Return [x, y] of the center of cell containing provided text 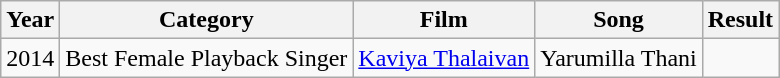
Category [206, 20]
2014 [30, 58]
Best Female Playback Singer [206, 58]
Year [30, 20]
Film [444, 20]
Yarumilla Thani [619, 58]
Kaviya Thalaivan [444, 58]
Song [619, 20]
Result [740, 20]
